Capture the cell that displays the provided text and extract its (x, y) central coordinate. 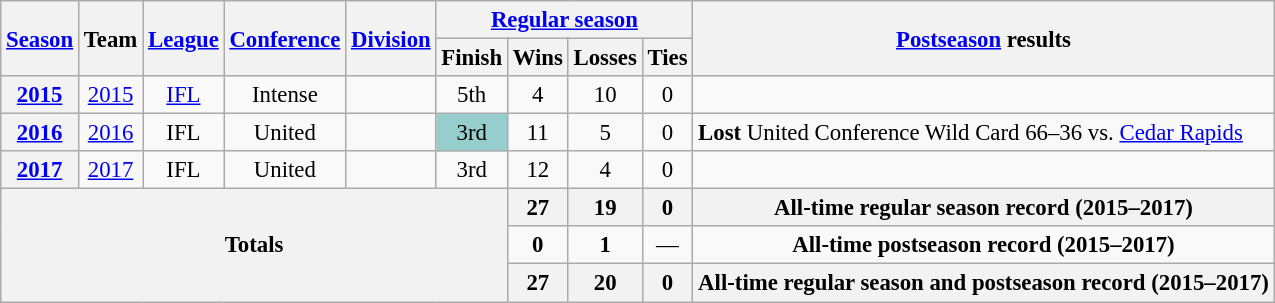
Team (110, 38)
League (184, 38)
1 (605, 245)
11 (538, 133)
Intense (285, 95)
— (668, 245)
All-time postseason record (2015–2017) (984, 245)
Postseason results (984, 38)
Conference (285, 38)
Season (40, 38)
10 (605, 95)
Wins (538, 58)
Regular season (564, 20)
Losses (605, 58)
All-time regular season record (2015–2017) (984, 208)
19 (605, 208)
Ties (668, 58)
5th (472, 95)
Lost United Conference Wild Card 66–36 vs. Cedar Rapids (984, 133)
All-time regular season and postseason record (2015–2017) (984, 283)
Division (391, 38)
Finish (472, 58)
12 (538, 170)
Totals (254, 246)
5 (605, 133)
20 (605, 283)
